Search for the cell housing the specified text and yield its [X, Y] center coordinate. 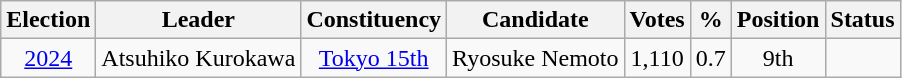
9th [778, 58]
Leader [198, 20]
Votes [657, 20]
1,110 [657, 58]
Position [778, 20]
Ryosuke Nemoto [536, 58]
2024 [48, 58]
Atsuhiko Kurokawa [198, 58]
Status [862, 20]
Election [48, 20]
0.7 [710, 58]
Tokyo 15th [374, 58]
% [710, 20]
Constituency [374, 20]
Candidate [536, 20]
